Determine the (x, y) coordinate at the center of the cell enclosing the given text.  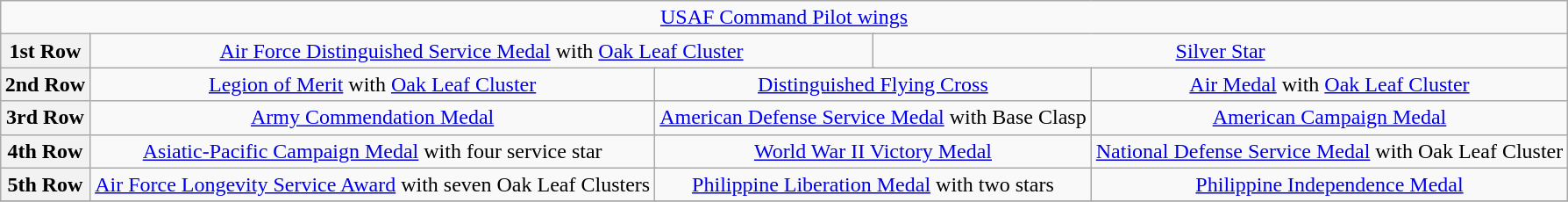
3rd Row (45, 118)
Air Force Longevity Service Award with seven Oak Leaf Clusters (373, 184)
Asiatic-Pacific Campaign Medal with four service star (373, 151)
World War II Victory Medal (873, 151)
1st Row (45, 51)
Army Commendation Medal (373, 118)
Air Force Distinguished Service Medal with Oak Leaf Cluster (482, 51)
2nd Row (45, 84)
5th Row (45, 184)
USAF Command Pilot wings (784, 18)
National Defense Service Medal with Oak Leaf Cluster (1329, 151)
Philippine Independence Medal (1329, 184)
American Campaign Medal (1329, 118)
Air Medal with Oak Leaf Cluster (1329, 84)
Distinguished Flying Cross (873, 84)
Silver Star (1220, 51)
4th Row (45, 151)
Legion of Merit with Oak Leaf Cluster (373, 84)
American Defense Service Medal with Base Clasp (873, 118)
Philippine Liberation Medal with two stars (873, 184)
